Provide the [X, Y] coordinate of the cell's center where the given text is located.  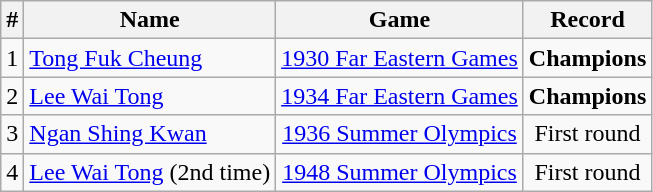
1 [12, 58]
Lee Wai Tong (2nd time) [150, 172]
3 [12, 134]
Record [587, 20]
# [12, 20]
Game [400, 20]
1934 Far Eastern Games [400, 96]
1936 Summer Olympics [400, 134]
1948 Summer Olympics [400, 172]
Lee Wai Tong [150, 96]
4 [12, 172]
Ngan Shing Kwan [150, 134]
2 [12, 96]
1930 Far Eastern Games [400, 58]
Name [150, 20]
Tong Fuk Cheung [150, 58]
